Output the (x, y) coordinate of the center of the cell containing the given text.  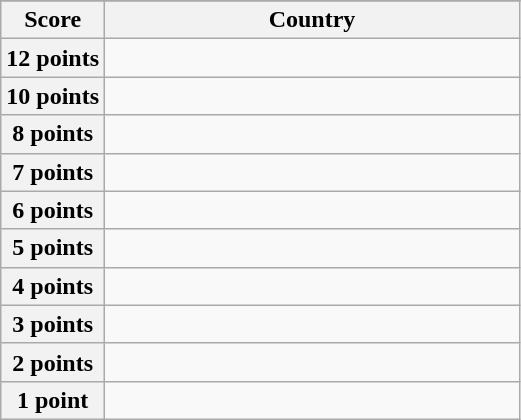
1 point (53, 400)
Country (312, 20)
5 points (53, 248)
4 points (53, 286)
8 points (53, 134)
12 points (53, 58)
3 points (53, 324)
7 points (53, 172)
2 points (53, 362)
Score (53, 20)
6 points (53, 210)
10 points (53, 96)
